Detect which cell encompasses the target text, then output its (X, Y) center coordinate. 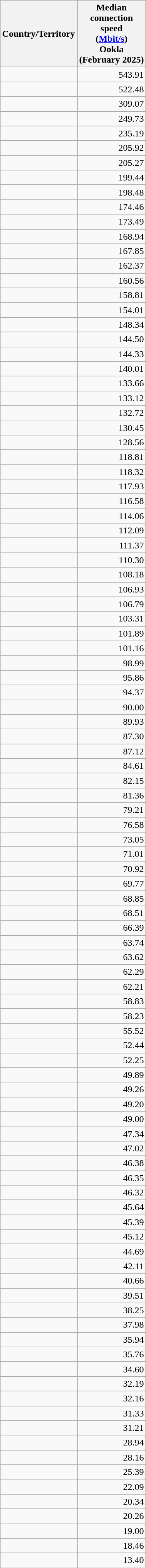
42.11 (112, 1266)
118.81 (112, 457)
108.18 (112, 575)
35.76 (112, 1354)
76.58 (112, 825)
20.34 (112, 1502)
44.69 (112, 1251)
62.29 (112, 972)
45.64 (112, 1207)
70.92 (112, 869)
205.92 (112, 148)
116.58 (112, 501)
167.85 (112, 251)
Medianconnectionspeed(Mbit/s)Ookla(February 2025) (112, 34)
38.25 (112, 1310)
199.44 (112, 177)
63.74 (112, 943)
46.32 (112, 1193)
52.44 (112, 1045)
198.48 (112, 192)
87.12 (112, 751)
174.46 (112, 207)
132.72 (112, 413)
144.50 (112, 339)
168.94 (112, 236)
13.40 (112, 1560)
205.27 (112, 163)
130.45 (112, 427)
58.23 (112, 1016)
79.21 (112, 810)
81.36 (112, 795)
144.33 (112, 354)
110.30 (112, 560)
31.33 (112, 1413)
22.09 (112, 1487)
87.30 (112, 737)
40.66 (112, 1281)
94.37 (112, 692)
133.12 (112, 398)
140.01 (112, 369)
249.73 (112, 119)
28.16 (112, 1457)
34.60 (112, 1369)
Country/Territory (39, 34)
235.19 (112, 133)
133.66 (112, 383)
32.16 (112, 1398)
31.21 (112, 1428)
309.07 (112, 104)
63.62 (112, 957)
173.49 (112, 221)
68.85 (112, 898)
160.56 (112, 281)
68.51 (112, 913)
49.20 (112, 1104)
111.37 (112, 545)
39.51 (112, 1296)
47.34 (112, 1134)
45.12 (112, 1237)
35.94 (112, 1340)
543.91 (112, 75)
55.52 (112, 1031)
49.00 (112, 1119)
162.37 (112, 266)
98.99 (112, 663)
69.77 (112, 884)
117.93 (112, 487)
66.39 (112, 928)
112.09 (112, 531)
49.26 (112, 1090)
19.00 (112, 1531)
158.81 (112, 295)
89.93 (112, 722)
45.39 (112, 1222)
95.86 (112, 678)
106.79 (112, 604)
37.98 (112, 1325)
90.00 (112, 707)
148.34 (112, 325)
46.38 (112, 1163)
106.93 (112, 589)
84.61 (112, 766)
62.21 (112, 987)
82.15 (112, 781)
20.26 (112, 1516)
73.05 (112, 839)
32.19 (112, 1384)
25.39 (112, 1472)
118.32 (112, 472)
522.48 (112, 89)
52.25 (112, 1060)
114.06 (112, 516)
58.83 (112, 1001)
154.01 (112, 310)
128.56 (112, 442)
101.89 (112, 633)
103.31 (112, 619)
101.16 (112, 648)
47.02 (112, 1148)
49.89 (112, 1075)
46.35 (112, 1178)
71.01 (112, 854)
18.46 (112, 1546)
28.94 (112, 1443)
